Pinpoint the cell where the given text exists, returning its [X, Y] midpoint coordinate. 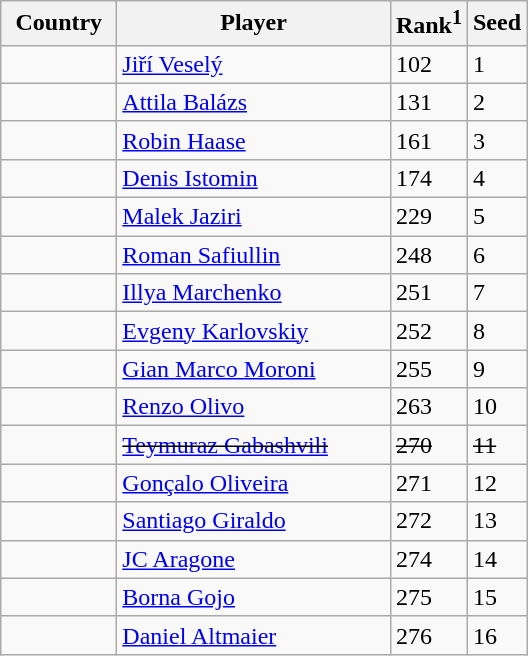
Gian Marco Moroni [254, 369]
6 [496, 255]
174 [428, 178]
13 [496, 521]
JC Aragone [254, 559]
275 [428, 597]
251 [428, 293]
3 [496, 140]
131 [428, 102]
Renzo Olivo [254, 407]
Denis Istomin [254, 178]
Daniel Altmaier [254, 635]
1 [496, 64]
274 [428, 559]
Malek Jaziri [254, 217]
11 [496, 445]
161 [428, 140]
14 [496, 559]
Player [254, 24]
Santiago Giraldo [254, 521]
102 [428, 64]
7 [496, 293]
Teymuraz Gabashvili [254, 445]
2 [496, 102]
4 [496, 178]
248 [428, 255]
10 [496, 407]
271 [428, 483]
15 [496, 597]
Roman Safiullin [254, 255]
Seed [496, 24]
Attila Balázs [254, 102]
9 [496, 369]
Rank1 [428, 24]
Illya Marchenko [254, 293]
272 [428, 521]
Country [59, 24]
Jiří Veselý [254, 64]
Robin Haase [254, 140]
276 [428, 635]
12 [496, 483]
263 [428, 407]
16 [496, 635]
Gonçalo Oliveira [254, 483]
5 [496, 217]
229 [428, 217]
270 [428, 445]
252 [428, 331]
8 [496, 331]
Evgeny Karlovskiy [254, 331]
Borna Gojo [254, 597]
255 [428, 369]
